From the cell containing the given text, extract its center point as [X, Y] coordinate. 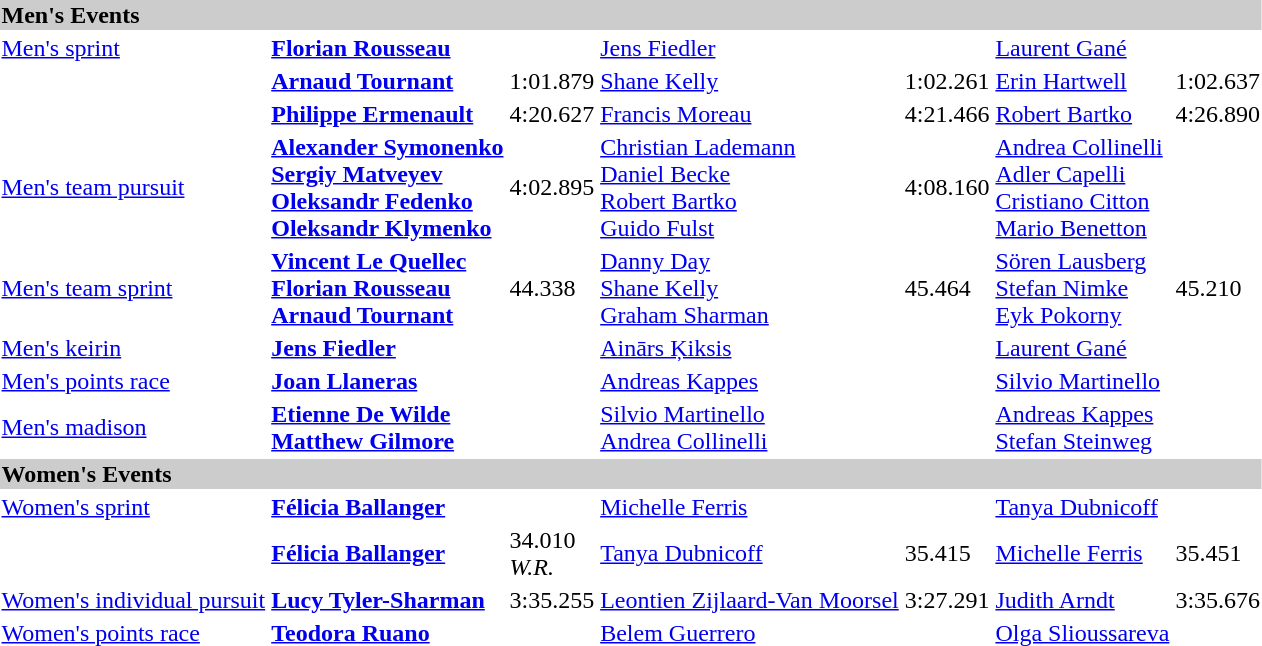
45.210 [1218, 288]
35.451 [1218, 554]
Men's points race [134, 381]
3:35.255 [552, 600]
35.415 [947, 554]
Women's sprint [134, 507]
1:02.261 [947, 81]
4:20.627 [552, 114]
4:08.160 [947, 188]
34.010W.R. [552, 554]
Men's team pursuit [134, 188]
44.338 [552, 288]
Joan Llaneras [388, 381]
3:35.676 [1218, 600]
Women's Events [631, 474]
1:02.637 [1218, 81]
Lucy Tyler-Sharman [388, 600]
Arnaud Tournant [388, 81]
Men's Events [631, 15]
4:26.890 [1218, 114]
Philippe Ermenault [388, 114]
1:01.879 [552, 81]
Francis Moreau [750, 114]
4:02.895 [552, 188]
45.464 [947, 288]
4:21.466 [947, 114]
Men's madison [134, 428]
Silvio MartinelloAndrea Collinelli [750, 428]
Silvio Martinello [1082, 381]
Sören LausbergStefan NimkeEyk Pokorny [1082, 288]
Robert Bartko [1082, 114]
Andreas KappesStefan Steinweg [1082, 428]
Andreas Kappes [750, 381]
Leontien Zijlaard-Van Moorsel [750, 600]
Men's sprint [134, 48]
Andrea CollinelliAdler CapelliCristiano CittonMario Benetton [1082, 188]
Etienne De WildeMatthew Gilmore [388, 428]
Shane Kelly [750, 81]
Judith Arndt [1082, 600]
Florian Rousseau [388, 48]
Men's keirin [134, 348]
Christian LademannDaniel BeckeRobert BartkoGuido Fulst [750, 188]
Alexander SymonenkoSergiy MatveyevOleksandr FedenkoOleksandr Klymenko [388, 188]
Men's team sprint [134, 288]
Women's individual pursuit [134, 600]
Ainārs Ķiksis [750, 348]
Danny DayShane KellyGraham Sharman [750, 288]
3:27.291 [947, 600]
Erin Hartwell [1082, 81]
Vincent Le QuellecFlorian RousseauArnaud Tournant [388, 288]
